Output the (x, y) coordinate of the center of the cell containing the given text.  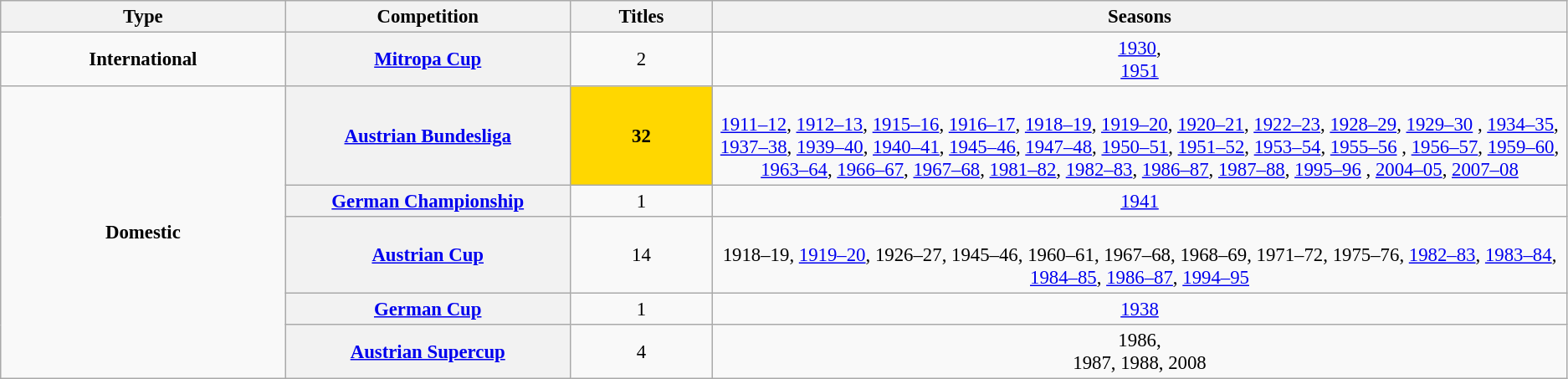
32 (641, 136)
Titles (641, 17)
1918–19, 1919–20, 1926–27, 1945–46, 1960–61, 1967–68, 1968–69, 1971–72, 1975–76, 1982–83, 1983–84, 1984–85, 1986–87, 1994–95 (1140, 255)
Seasons (1140, 17)
Mitropa Cup (428, 60)
1941 (1140, 202)
1986,1987, 1988, 2008 (1140, 351)
1930,1951 (1140, 60)
14 (641, 255)
Competition (428, 17)
1938 (1140, 310)
Austrian Cup (428, 255)
Austrian Bundesliga (428, 136)
Domestic (143, 233)
Austrian Supercup (428, 351)
German Championship (428, 202)
2 (641, 60)
International (143, 60)
German Cup (428, 310)
Type (143, 17)
4 (641, 351)
